From the cell containing the given text, extract its center point as [x, y] coordinate. 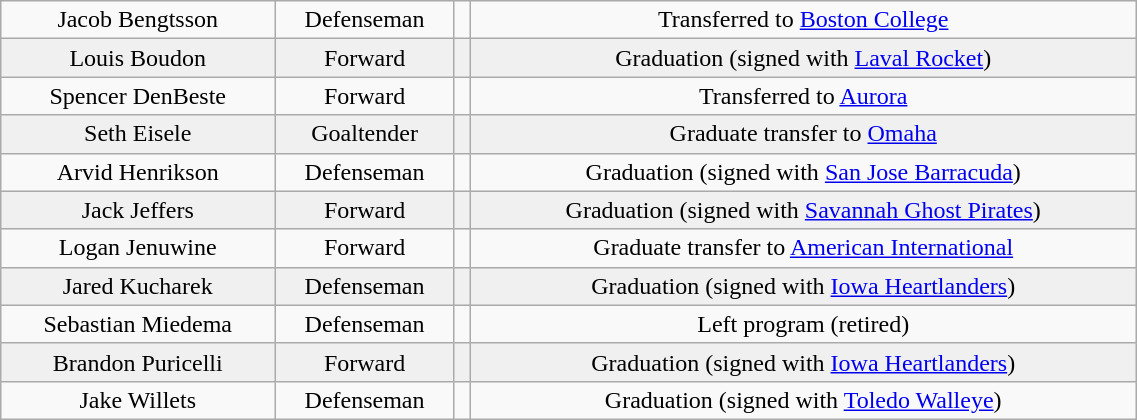
Spencer DenBeste [138, 96]
Jacob Bengtsson [138, 20]
Jack Jeffers [138, 210]
Transferred to Aurora [804, 96]
Transferred to Boston College [804, 20]
Louis Boudon [138, 58]
Left program (retired) [804, 324]
Jake Willets [138, 400]
Sebastian Miedema [138, 324]
Seth Eisele [138, 134]
Brandon Puricelli [138, 362]
Graduation (signed with Toledo Walleye) [804, 400]
Graduate transfer to American International [804, 248]
Graduation (signed with San Jose Barracuda) [804, 172]
Jared Kucharek [138, 286]
Graduate transfer to Omaha [804, 134]
Goaltender [365, 134]
Arvid Henrikson [138, 172]
Graduation (signed with Savannah Ghost Pirates) [804, 210]
Logan Jenuwine [138, 248]
Graduation (signed with Laval Rocket) [804, 58]
